Extract the (X, Y) coordinate from the center of the cell holding the provided text.  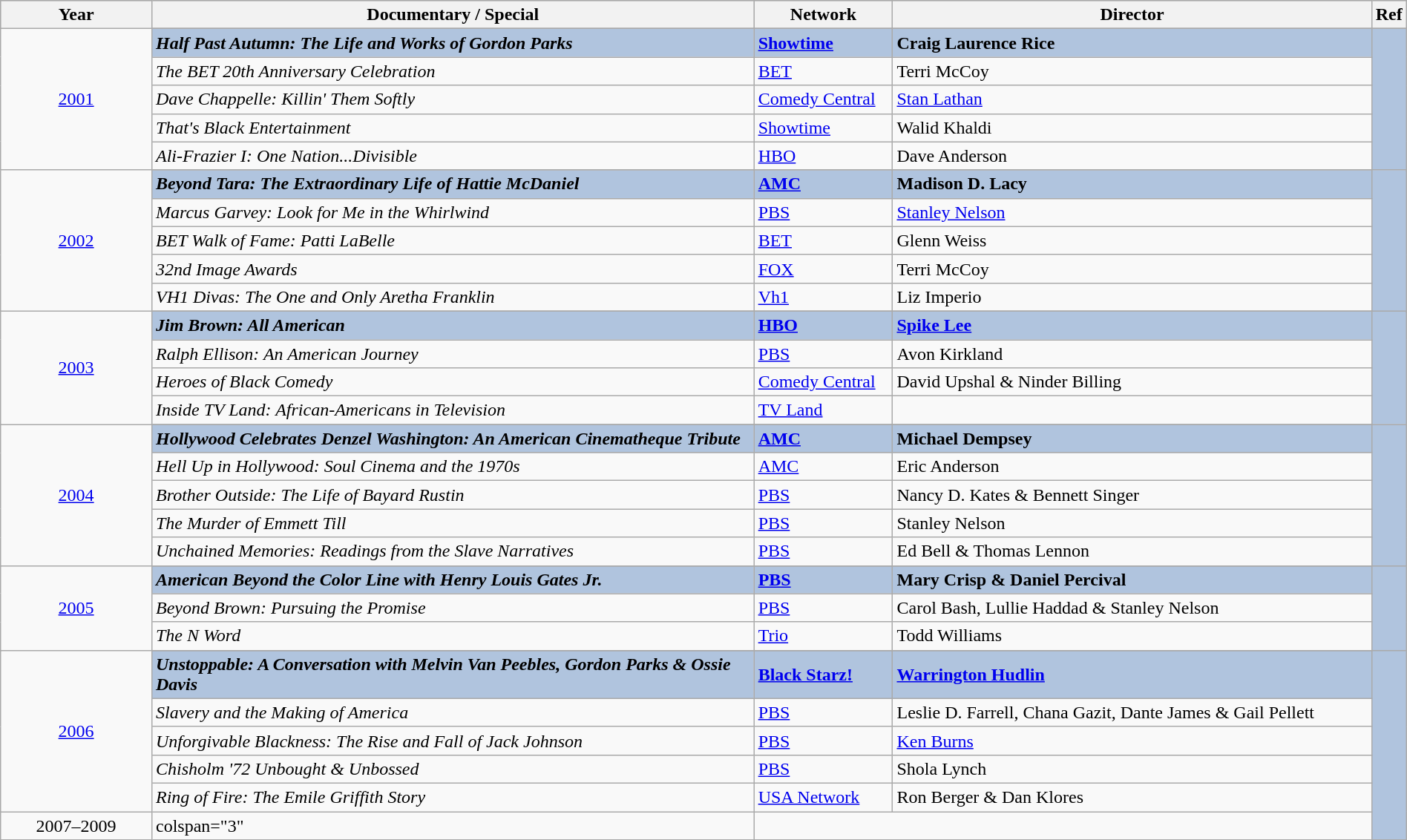
BET Walk of Fame: Patti LaBelle (453, 240)
Todd Williams (1132, 636)
Liz Imperio (1132, 297)
Network (824, 15)
Half Past Autumn: The Life and Works of Gordon Parks (453, 43)
Documentary / Special (453, 15)
Warrington Hudlin (1132, 674)
Eric Anderson (1132, 467)
Vh1 (824, 297)
Brother Outside: The Life of Bayard Rustin (453, 495)
Jim Brown: All American (453, 325)
Beyond Brown: Pursuing the Promise (453, 608)
Inside TV Land: African-Americans in Television (453, 410)
Dave Anderson (1132, 156)
Ring of Fire: The Emile Griffith Story (453, 797)
2002 (76, 240)
32nd Image Awards (453, 269)
The Murder of Emmett Till (453, 523)
The BET 20th Anniversary Celebration (453, 71)
Unforgivable Blackness: The Rise and Fall of Jack Johnson (453, 741)
Shola Lynch (1132, 769)
Ron Berger & Dan Klores (1132, 797)
Avon Kirkland (1132, 354)
Michael Dempsey (1132, 439)
2001 (76, 99)
Craig Laurence Rice (1132, 43)
2003 (76, 367)
Year (76, 15)
Slavery and the Making of America (453, 712)
David Upshal & Ninder Billing (1132, 382)
Chisholm '72 Unbought & Unbossed (453, 769)
Spike Lee (1132, 325)
Black Starz! (824, 674)
VH1 Divas: The One and Only Aretha Franklin (453, 297)
Carol Bash, Lullie Haddad & Stanley Nelson (1132, 608)
Glenn Weiss (1132, 240)
2005 (76, 608)
Ken Burns (1132, 741)
2006 (76, 730)
Mary Crisp & Daniel Percival (1132, 580)
The N Word (453, 636)
Stan Lathan (1132, 99)
Ralph Ellison: An American Journey (453, 354)
Hollywood Celebrates Denzel Washington: An American Cinematheque Tribute (453, 439)
Leslie D. Farrell, Chana Gazit, Dante James & Gail Pellett (1132, 712)
Beyond Tara: The Extraordinary Life of Hattie McDaniel (453, 184)
2004 (76, 495)
TV Land (824, 410)
Walid Khaldi (1132, 128)
Madison D. Lacy (1132, 184)
American Beyond the Color Line with Henry Louis Gates Jr. (453, 580)
Director (1132, 15)
Marcus Garvey: Look for Me in the Whirlwind (453, 212)
Ali-Frazier I: One Nation...Divisible (453, 156)
Trio (824, 636)
Hell Up in Hollywood: Soul Cinema and the 1970s (453, 467)
Nancy D. Kates & Bennett Singer (1132, 495)
2007–2009 (76, 826)
Unchained Memories: Readings from the Slave Narratives (453, 551)
Unstoppable: A Conversation with Melvin Van Peebles, Gordon Parks & Ossie Davis (453, 674)
USA Network (824, 797)
Heroes of Black Comedy (453, 382)
Dave Chappelle: Killin' Them Softly (453, 99)
colspan="3" (453, 826)
Ed Bell & Thomas Lennon (1132, 551)
FOX (824, 269)
That's Black Entertainment (453, 128)
Ref (1389, 15)
